Search for the cell housing the specified text and yield its (x, y) center coordinate. 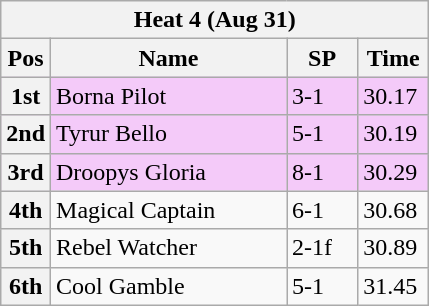
Time (394, 58)
Heat 4 (Aug 31) (215, 20)
30.17 (394, 96)
30.29 (394, 172)
Borna Pilot (169, 96)
2nd (26, 134)
1st (26, 96)
30.19 (394, 134)
SP (322, 58)
30.68 (394, 210)
5th (26, 248)
2-1f (322, 248)
3rd (26, 172)
Name (169, 58)
30.89 (394, 248)
Magical Captain (169, 210)
6-1 (322, 210)
Droopys Gloria (169, 172)
Rebel Watcher (169, 248)
4th (26, 210)
31.45 (394, 286)
8-1 (322, 172)
Tyrur Bello (169, 134)
Cool Gamble (169, 286)
Pos (26, 58)
6th (26, 286)
3-1 (322, 96)
